For the text-containing cell, return its midpoint in (X, Y) coordinate format. 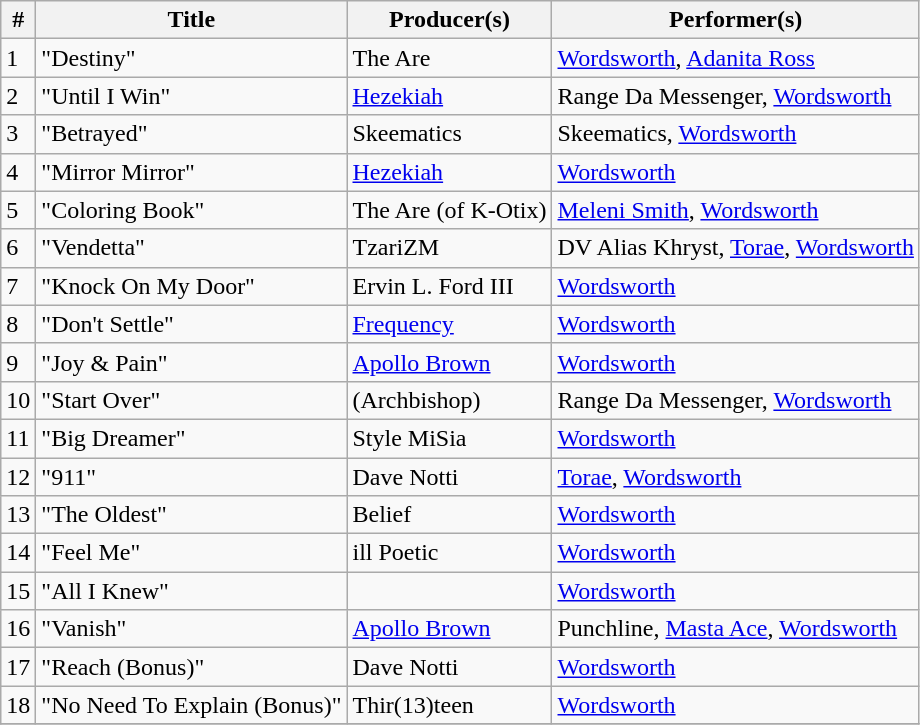
Producer(s) (450, 20)
"Start Over" (192, 400)
6 (18, 248)
12 (18, 477)
"Vendetta" (192, 248)
5 (18, 210)
Torae, Wordsworth (736, 477)
Performer(s) (736, 20)
16 (18, 629)
"Vanish" (192, 629)
"Betrayed" (192, 134)
"911" (192, 477)
The Are (450, 58)
Frequency (450, 324)
Style MiSia (450, 438)
14 (18, 553)
"Feel Me" (192, 553)
Punchline, Masta Ace, Wordsworth (736, 629)
DV Alias Khryst, Torae, Wordsworth (736, 248)
TzariZM (450, 248)
1 (18, 58)
"Joy & Pain" (192, 362)
"Knock On My Door" (192, 286)
Meleni Smith, Wordsworth (736, 210)
8 (18, 324)
17 (18, 667)
Skeematics (450, 134)
"Mirror Mirror" (192, 172)
7 (18, 286)
Wordsworth, Adanita Ross (736, 58)
"Until I Win" (192, 96)
3 (18, 134)
18 (18, 705)
Belief (450, 515)
"The Oldest" (192, 515)
13 (18, 515)
Ervin L. Ford III (450, 286)
Thir(13)teen (450, 705)
"Reach (Bonus)" (192, 667)
15 (18, 591)
"No Need To Explain (Bonus)" (192, 705)
11 (18, 438)
The Are (of K-Otix) (450, 210)
"Coloring Book" (192, 210)
Title (192, 20)
"All I Knew" (192, 591)
2 (18, 96)
9 (18, 362)
"Big Dreamer" (192, 438)
4 (18, 172)
"Don't Settle" (192, 324)
# (18, 20)
Skeematics, Wordsworth (736, 134)
(Archbishop) (450, 400)
"Destiny" (192, 58)
10 (18, 400)
ill Poetic (450, 553)
